Detect which cell encompasses the target text, then output its (x, y) center coordinate. 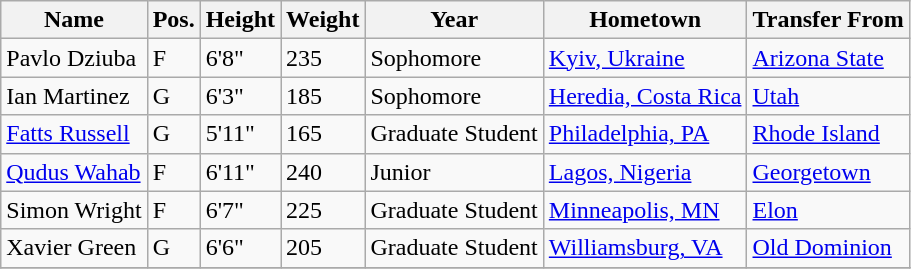
Simon Wright (74, 210)
Philadelphia, PA (645, 134)
Weight (323, 20)
6'8" (240, 58)
6'7" (240, 210)
Utah (828, 96)
Xavier Green (74, 248)
Qudus Wahab (74, 172)
Pavlo Dziuba (74, 58)
Georgetown (828, 172)
6'11" (240, 172)
6'3" (240, 96)
Arizona State (828, 58)
Junior (454, 172)
Transfer From (828, 20)
Minneapolis, MN (645, 210)
Rhode Island (828, 134)
5'11" (240, 134)
Heredia, Costa Rica (645, 96)
Elon (828, 210)
Old Dominion (828, 248)
Hometown (645, 20)
Height (240, 20)
185 (323, 96)
Ian Martinez (74, 96)
6'6" (240, 248)
Year (454, 20)
225 (323, 210)
Lagos, Nigeria (645, 172)
Name (74, 20)
Williamsburg, VA (645, 248)
Fatts Russell (74, 134)
240 (323, 172)
235 (323, 58)
Pos. (174, 20)
165 (323, 134)
Kyiv, Ukraine (645, 58)
205 (323, 248)
